Output the (X, Y) coordinate of the center of the cell containing the given text.  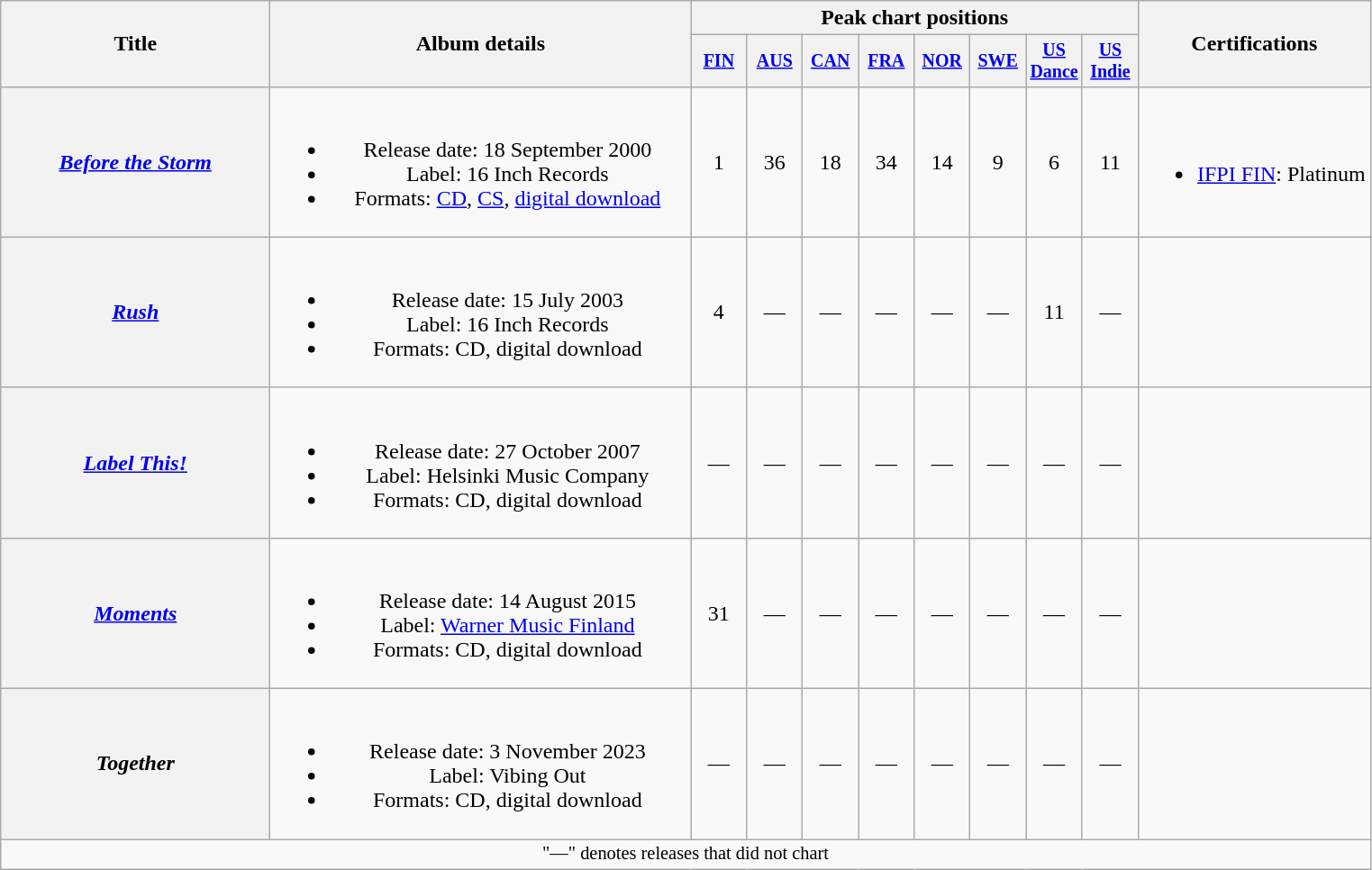
34 (886, 162)
36 (775, 162)
Release date: 18 September 2000Label: 16 Inch RecordsFormats: CD, CS, digital download (481, 162)
Certifications (1254, 44)
US Indie (1110, 61)
1 (719, 162)
Moments (135, 612)
Peak chart positions (915, 18)
FIN (719, 61)
CAN (831, 61)
Label This! (135, 463)
4 (719, 312)
Release date: 15 July 2003Label: 16 Inch RecordsFormats: CD, digital download (481, 312)
IFPI FIN: Platinum (1254, 162)
FRA (886, 61)
Release date: 27 October 2007Label: Helsinki Music CompanyFormats: CD, digital download (481, 463)
9 (998, 162)
Rush (135, 312)
US Dance (1054, 61)
Release date: 3 November 2023Label: Vibing OutFormats: CD, digital download (481, 764)
Title (135, 44)
18 (831, 162)
31 (719, 612)
Release date: 14 August 2015Label: Warner Music FinlandFormats: CD, digital download (481, 612)
14 (942, 162)
AUS (775, 61)
Before the Storm (135, 162)
SWE (998, 61)
Album details (481, 44)
NOR (942, 61)
6 (1054, 162)
"—" denotes releases that did not chart (686, 855)
Together (135, 764)
